Scan for the cell matching the given text and deliver its [x, y] coordinate at center. 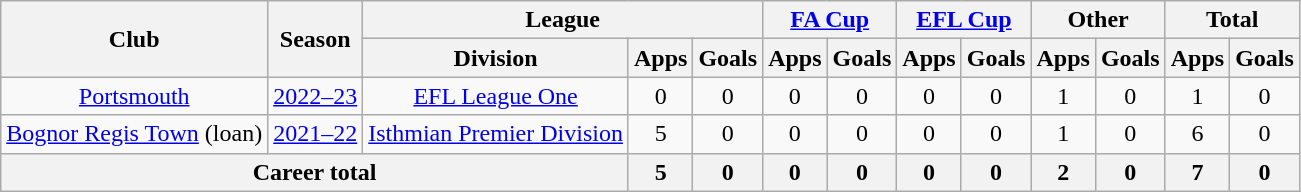
Portsmouth [134, 96]
2022–23 [316, 96]
2021–22 [316, 134]
2 [1063, 172]
League [563, 20]
Bognor Regis Town (loan) [134, 134]
EFL Cup [964, 20]
Total [1232, 20]
Other [1098, 20]
EFL League One [496, 96]
6 [1197, 134]
Isthmian Premier Division [496, 134]
Season [316, 39]
Club [134, 39]
Career total [315, 172]
Division [496, 58]
FA Cup [830, 20]
7 [1197, 172]
